Detect which cell encompasses the target text, then output its (x, y) center coordinate. 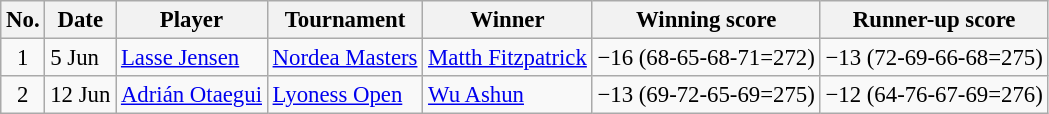
Winner (508, 20)
5 Jun (80, 58)
Nordea Masters (344, 58)
No. (23, 20)
Lasse Jensen (192, 58)
Winning score (706, 20)
12 Jun (80, 95)
Player (192, 20)
−13 (69-72-65-69=275) (706, 95)
Adrián Otaegui (192, 95)
Tournament (344, 20)
1 (23, 58)
Lyoness Open (344, 95)
−12 (64-76-67-69=276) (934, 95)
Runner-up score (934, 20)
2 (23, 95)
−16 (68-65-68-71=272) (706, 58)
Date (80, 20)
−13 (72-69-66-68=275) (934, 58)
Matth Fitzpatrick (508, 58)
Wu Ashun (508, 95)
